For the text-containing cell, return its midpoint in (X, Y) coordinate format. 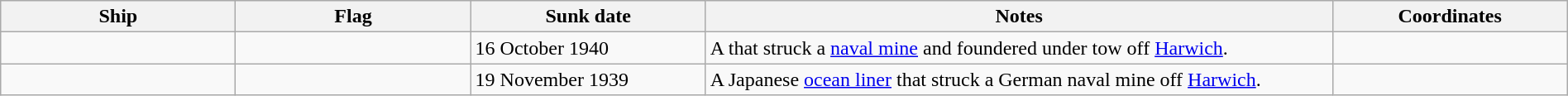
Flag (353, 17)
16 October 1940 (588, 48)
A Japanese ocean liner that struck a German naval mine off Harwich. (1019, 79)
Coordinates (1450, 17)
Ship (118, 17)
19 November 1939 (588, 79)
Notes (1019, 17)
A that struck a naval mine and foundered under tow off Harwich. (1019, 48)
Sunk date (588, 17)
